Capture the cell that displays the provided text and extract its [x, y] central coordinate. 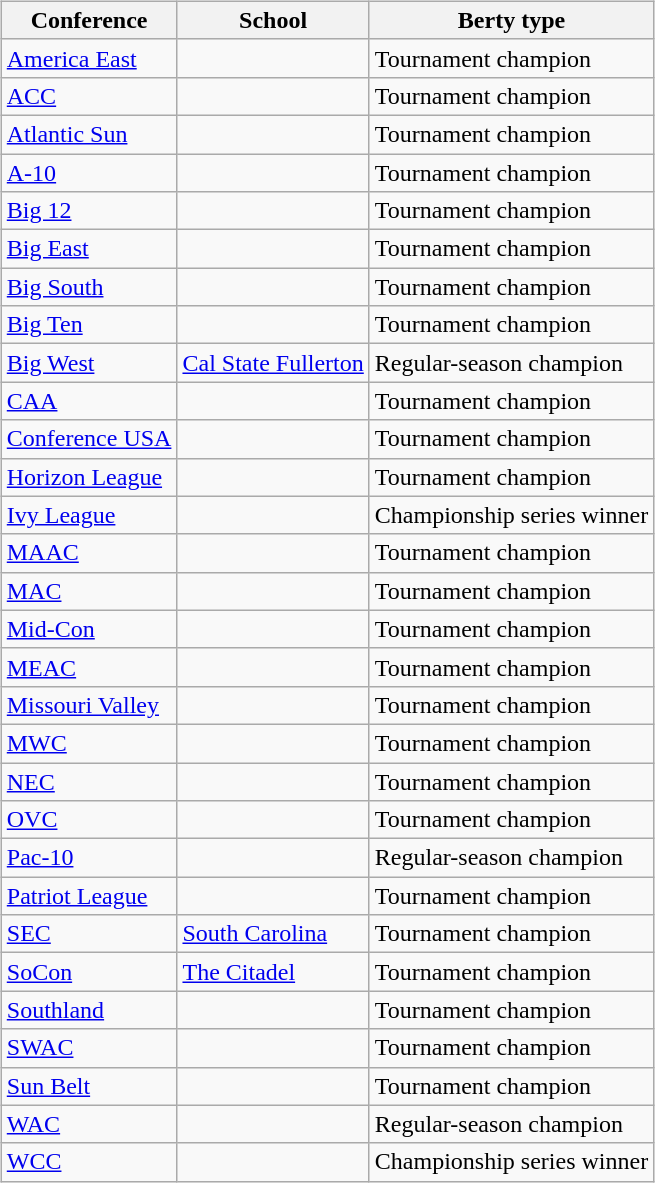
A-10 [89, 173]
CAA [89, 401]
WCC [89, 1162]
Horizon League [89, 477]
Big South [89, 287]
South Carolina [273, 934]
Big 12 [89, 211]
Conference USA [89, 439]
Big East [89, 249]
MWC [89, 743]
ACC [89, 96]
MAC [89, 591]
Cal State Fullerton [273, 363]
America East [89, 58]
Conference [89, 20]
MAAC [89, 553]
NEC [89, 781]
SoCon [89, 972]
School [273, 20]
Sun Belt [89, 1086]
WAC [89, 1124]
OVC [89, 820]
Berty type [511, 20]
MEAC [89, 667]
Big West [89, 363]
SWAC [89, 1048]
Missouri Valley [89, 705]
Patriot League [89, 896]
The Citadel [273, 972]
Atlantic Sun [89, 134]
SEC [89, 934]
Big Ten [89, 325]
Southland [89, 1010]
Pac-10 [89, 858]
Ivy League [89, 515]
Mid-Con [89, 629]
